Scan for the cell matching the given text and deliver its [x, y] coordinate at center. 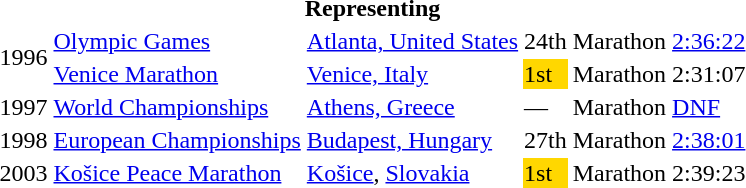
27th [546, 140]
Košice, Slovakia [412, 173]
Košice Peace Marathon [177, 173]
Venice, Italy [412, 74]
Athens, Greece [412, 107]
Atlanta, United States [412, 41]
Budapest, Hungary [412, 140]
24th [546, 41]
Venice Marathon [177, 74]
World Championships [177, 107]
European Championships [177, 140]
Olympic Games [177, 41]
— [546, 107]
